Capture the cell that displays the provided text and extract its (X, Y) central coordinate. 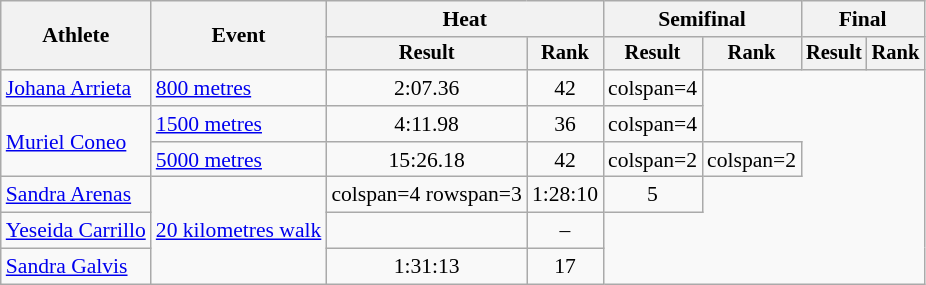
5 (652, 195)
17 (565, 267)
Athlete (76, 36)
15:26.18 (426, 160)
1:31:13 (426, 267)
Final (862, 19)
Sandra Galvis (76, 267)
Heat (464, 19)
Muriel Coneo (76, 142)
Semifinal (702, 19)
Johana Arrieta (76, 88)
36 (565, 124)
20 kilometres walk (239, 230)
Event (239, 36)
– (565, 231)
Sandra Arenas (76, 195)
1:28:10 (565, 195)
colspan=4 rowspan=3 (426, 195)
4:11.98 (426, 124)
800 metres (239, 88)
Yeseida Carrillo (76, 231)
5000 metres (239, 160)
2:07.36 (426, 88)
1500 metres (239, 124)
